Capture the cell that displays the provided text and extract its [X, Y] central coordinate. 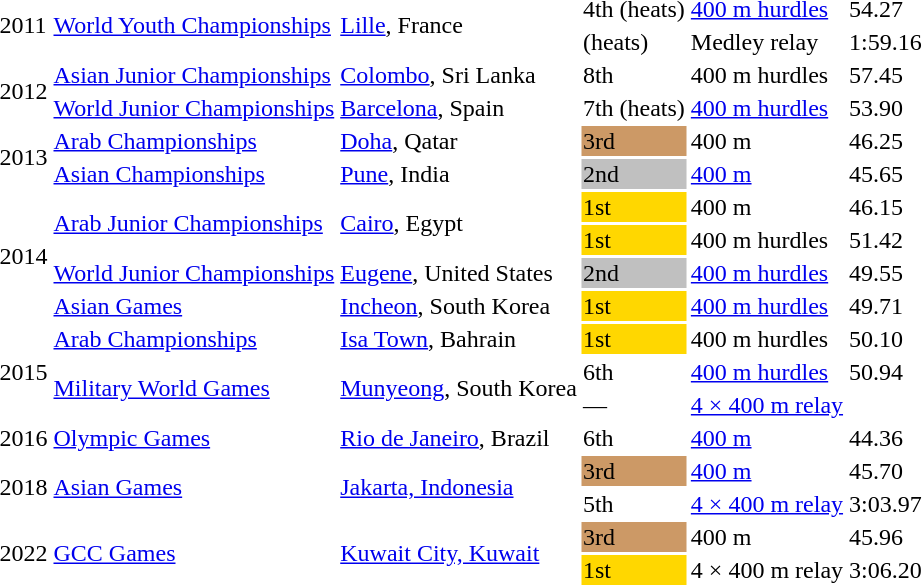
Colombo, Sri Lanka [459, 75]
GCC Games [194, 554]
Jakarta, Indonesia [459, 488]
7th (heats) [634, 108]
Doha, Qatar [459, 141]
5th [634, 504]
Asian Championships [194, 174]
Eugene, United States [459, 273]
Munyeong, South Korea [459, 388]
Medley relay [766, 42]
(heats) [634, 42]
Incheon, South Korea [459, 306]
— [634, 405]
Rio de Janeiro, Brazil [459, 438]
8th [634, 75]
Military World Games [194, 388]
Pune, India [459, 174]
Olympic Games [194, 438]
Isa Town, Bahrain [459, 339]
Arab Junior Championships [194, 224]
Kuwait City, Kuwait [459, 554]
Barcelona, Spain [459, 108]
Cairo, Egypt [459, 224]
Asian Junior Championships [194, 75]
